Extract the [x, y] coordinate from the center of the cell holding the provided text.  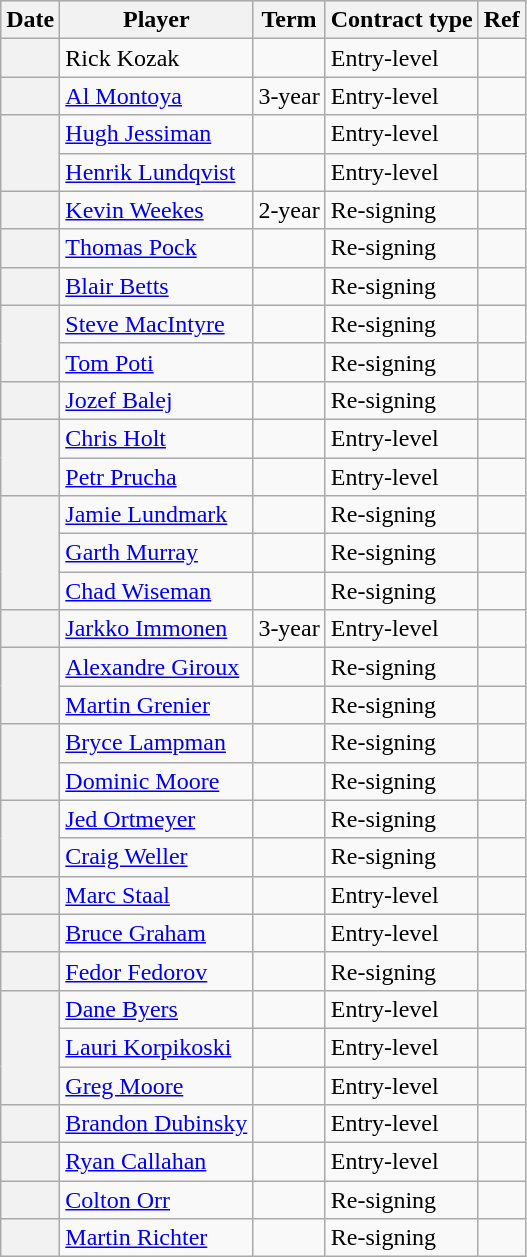
Al Montoya [156, 96]
Bryce Lampman [156, 743]
Jed Ortmeyer [156, 819]
Martin Richter [156, 1238]
2-year [289, 210]
Jamie Lundmark [156, 515]
Marc Staal [156, 895]
Alexandre Giroux [156, 667]
Tom Poti [156, 362]
Fedor Fedorov [156, 971]
Rick Kozak [156, 58]
Dominic Moore [156, 781]
Player [156, 20]
Jozef Balej [156, 400]
Blair Betts [156, 286]
Chris Holt [156, 438]
Contract type [402, 20]
Date [30, 20]
Kevin Weekes [156, 210]
Steve MacIntyre [156, 324]
Bruce Graham [156, 933]
Brandon Dubinsky [156, 1124]
Henrik Lundqvist [156, 172]
Term [289, 20]
Ref [502, 20]
Thomas Pock [156, 248]
Garth Murray [156, 553]
Greg Moore [156, 1085]
Chad Wiseman [156, 591]
Lauri Korpikoski [156, 1047]
Martin Grenier [156, 705]
Petr Prucha [156, 477]
Ryan Callahan [156, 1162]
Craig Weller [156, 857]
Jarkko Immonen [156, 629]
Dane Byers [156, 1009]
Hugh Jessiman [156, 134]
Colton Orr [156, 1200]
